Search for the cell housing the specified text and yield its (x, y) center coordinate. 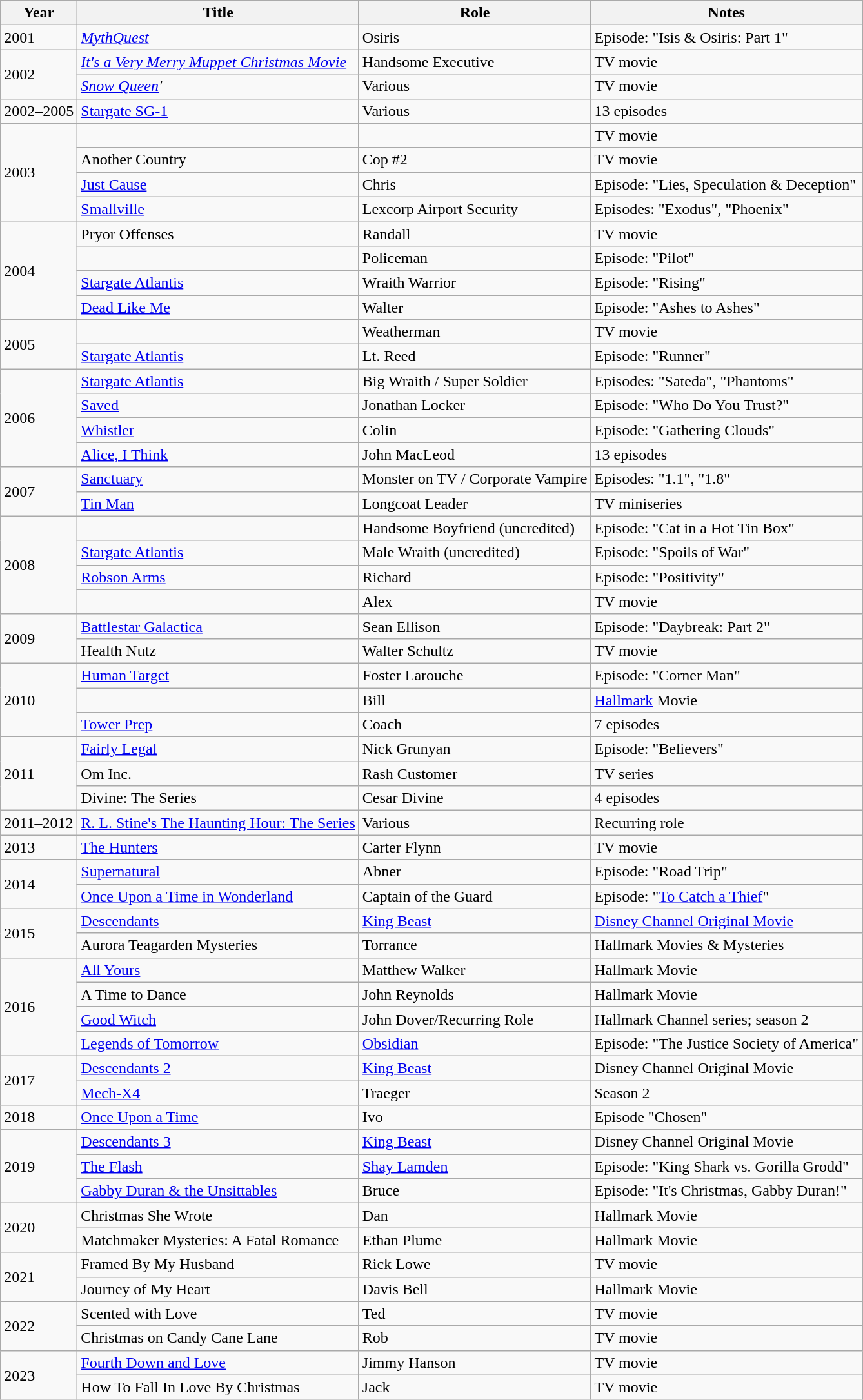
Ethan Plume (475, 1240)
2008 (39, 565)
2006 (39, 418)
2015 (39, 933)
Randall (475, 233)
Alex (475, 602)
Colin (475, 430)
Health Nutz (218, 651)
Human Target (218, 675)
Tower Prep (218, 725)
Another Country (218, 160)
Rick Lowe (475, 1265)
Year (39, 13)
All Yours (218, 970)
Policeman (475, 258)
2020 (39, 1228)
2009 (39, 638)
2004 (39, 270)
Ivo (475, 1118)
Framed By My Husband (218, 1265)
Monster on TV / Corporate Vampire (475, 479)
Episodes: "Sateda", "Phantoms" (726, 381)
Descendants 2 (218, 1068)
Descendants 3 (218, 1142)
Walter (475, 308)
2017 (39, 1080)
2001 (39, 37)
Episode: "Road Trip" (726, 872)
Episode: "King Shark vs. Gorilla Grodd" (726, 1167)
Jonathan Locker (475, 406)
Male Wraith (uncredited) (475, 553)
Alice, I Think (218, 455)
Once Upon a Time (218, 1118)
TV series (726, 774)
Robson Arms (218, 577)
Snow Queen' (218, 86)
Episode: "Daybreak: Part 2" (726, 626)
Sanctuary (218, 479)
The Hunters (218, 847)
Episode: "Isis & Osiris: Part 1" (726, 37)
Richard (475, 577)
Legends of Tomorrow (218, 1043)
Shay Lamden (475, 1167)
John Dover/Recurring Role (475, 1019)
Fairly Legal (218, 749)
John MacLeod (475, 455)
Episode: "Pilot" (726, 258)
Coach (475, 725)
Jimmy Hanson (475, 1363)
2013 (39, 847)
Title (218, 13)
2014 (39, 884)
Matchmaker Mysteries: A Fatal Romance (218, 1240)
Episode: "Who Do You Trust?" (726, 406)
Big Wraith / Super Soldier (475, 381)
Episode: "Rising" (726, 282)
Dan (475, 1216)
Divine: The Series (218, 798)
Episode: "Ashes to Ashes" (726, 308)
Weatherman (475, 332)
Handsome Executive (475, 62)
Handsome Boyfriend (uncredited) (475, 528)
Journey of My Heart (218, 1289)
Tin Man (218, 504)
2011–2012 (39, 823)
Gabby Duran & the Unsittables (218, 1191)
Foster Larouche (475, 675)
Season 2 (726, 1093)
2010 (39, 700)
2002 (39, 74)
Torrance (475, 945)
Battlestar Galactica (218, 626)
2018 (39, 1118)
Episodes: "1.1", "1.8" (726, 479)
Episode: "Gathering Clouds" (726, 430)
2003 (39, 172)
Carter Flynn (475, 847)
TV miniseries (726, 504)
Whistler (218, 430)
Supernatural (218, 872)
Episode: "Corner Man" (726, 675)
Episode: "The Justice Society of America" (726, 1043)
Matthew Walker (475, 970)
MythQuest (218, 37)
2023 (39, 1375)
R. L. Stine's The Haunting Hour: The Series (218, 823)
Sean Ellison (475, 626)
Pryor Offenses (218, 233)
Obsidian (475, 1043)
Ted (475, 1314)
2021 (39, 1277)
Notes (726, 13)
Wraith Warrior (475, 282)
Traeger (475, 1093)
How To Fall In Love By Christmas (218, 1387)
2005 (39, 344)
7 episodes (726, 725)
Nick Grunyan (475, 749)
Episodes: "Exodus", "Phoenix" (726, 209)
John Reynolds (475, 994)
Bruce (475, 1191)
Cesar Divine (475, 798)
Davis Bell (475, 1289)
Rash Customer (475, 774)
The Flash (218, 1167)
Hallmark Channel series; season 2 (726, 1019)
2011 (39, 774)
2019 (39, 1167)
2016 (39, 1007)
Episode: "Believers" (726, 749)
Good Witch (218, 1019)
2007 (39, 491)
Episode "Chosen" (726, 1118)
Cop #2 (475, 160)
2022 (39, 1326)
Descendants (218, 921)
Abner (475, 872)
Stargate SG-1 (218, 111)
Hallmark Movies & Mysteries (726, 945)
Christmas She Wrote (218, 1216)
Om Inc. (218, 774)
Episode: "Spoils of War" (726, 553)
Osiris (475, 37)
Rob (475, 1338)
Episode: "Positivity" (726, 577)
Christmas on Candy Cane Lane (218, 1338)
Episode: "It's Christmas, Gabby Duran!" (726, 1191)
Scented with Love (218, 1314)
Lexcorp Airport Security (475, 209)
Fourth Down and Love (218, 1363)
Role (475, 13)
Aurora Teagarden Mysteries (218, 945)
Once Upon a Time in Wonderland (218, 896)
It's a Very Merry Muppet Christmas Movie (218, 62)
Smallville (218, 209)
Episode: "To Catch a Thief" (726, 896)
Jack (475, 1387)
Lt. Reed (475, 357)
Captain of the Guard (475, 896)
Longcoat Leader (475, 504)
Episode: "Cat in a Hot Tin Box" (726, 528)
Episode: "Lies, Speculation & Deception" (726, 184)
Chris (475, 184)
Walter Schultz (475, 651)
2002–2005 (39, 111)
Episode: "Runner" (726, 357)
Saved (218, 406)
Bill (475, 700)
4 episodes (726, 798)
Just Cause (218, 184)
Recurring role (726, 823)
Mech-X4 (218, 1093)
A Time to Dance (218, 994)
Dead Like Me (218, 308)
